Determine the (x, y) coordinate at the center of the cell enclosing the given text.  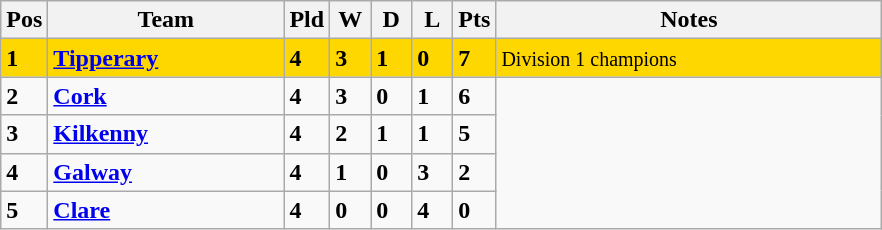
7 (474, 58)
Tipperary (166, 58)
Pts (474, 20)
D (392, 20)
L (432, 20)
Team (166, 20)
Notes (689, 20)
Clare (166, 210)
W (350, 20)
Pos (24, 20)
Galway (166, 172)
6 (474, 96)
Cork (166, 96)
Kilkenny (166, 134)
Pld (307, 20)
Division 1 champions (689, 58)
